Determine the (X, Y) coordinate at the center of the cell enclosing the given text.  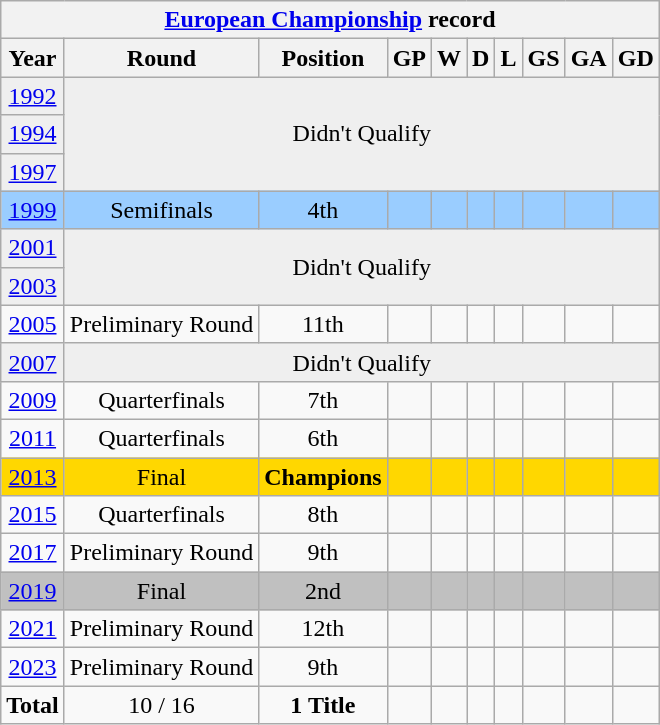
8th (323, 515)
Champions (323, 477)
W (450, 58)
Position (323, 58)
2007 (33, 362)
2011 (33, 438)
2003 (33, 286)
Round (161, 58)
European Championship record (330, 20)
1 Title (323, 705)
L (508, 58)
2017 (33, 553)
11th (323, 324)
10 / 16 (161, 705)
1994 (33, 134)
2019 (33, 591)
D (481, 58)
6th (323, 438)
1992 (33, 96)
Year (33, 58)
2009 (33, 400)
GP (409, 58)
2015 (33, 515)
1999 (33, 210)
2nd (323, 591)
2005 (33, 324)
2021 (33, 629)
7th (323, 400)
12th (323, 629)
2013 (33, 477)
2001 (33, 248)
Semifinals (161, 210)
Total (33, 705)
4th (323, 210)
1997 (33, 172)
GD (636, 58)
GS (544, 58)
GA (588, 58)
2023 (33, 667)
